Find where the given text appears and provide that cell's center as [X, Y] coordinate. 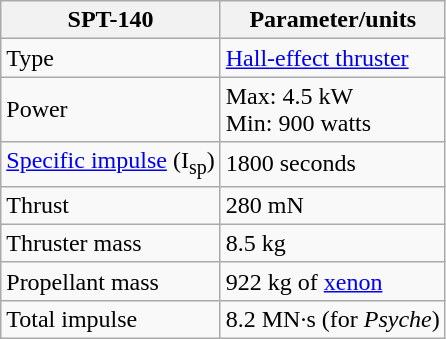
Type [110, 58]
Propellant mass [110, 281]
8.5 kg [332, 243]
Thrust [110, 205]
Hall-effect thruster [332, 58]
Total impulse [110, 319]
Parameter/units [332, 20]
8.2 MN·s (for Psyche) [332, 319]
Max: 4.5 kWMin: 900 watts [332, 110]
Power [110, 110]
Thruster mass [110, 243]
280 mN [332, 205]
922 kg of xenon [332, 281]
SPT-140 [110, 20]
1800 seconds [332, 164]
Specific impulse (Isp) [110, 164]
